Search for the cell housing the specified text and yield its (X, Y) center coordinate. 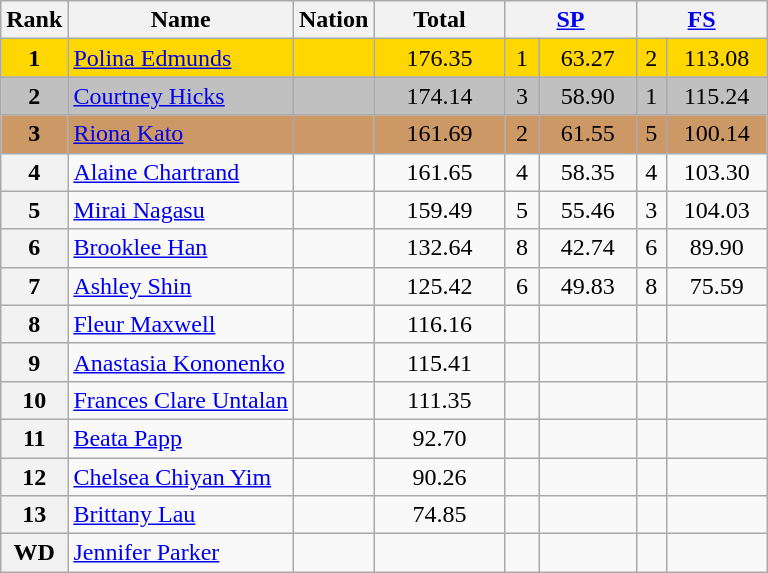
Rank (34, 20)
Brooklee Han (181, 248)
13 (34, 515)
113.08 (716, 58)
103.30 (716, 172)
75.59 (716, 286)
Brittany Lau (181, 515)
7 (34, 286)
161.69 (440, 134)
Polina Edmunds (181, 58)
116.16 (440, 324)
Fleur Maxwell (181, 324)
12 (34, 477)
WD (34, 553)
SP (570, 20)
9 (34, 362)
49.83 (588, 286)
Name (181, 20)
Nation (334, 20)
115.41 (440, 362)
115.24 (716, 96)
Anastasia Kononenko (181, 362)
159.49 (440, 210)
90.26 (440, 477)
42.74 (588, 248)
Riona Kato (181, 134)
Frances Clare Untalan (181, 400)
FS (702, 20)
111.35 (440, 400)
61.55 (588, 134)
10 (34, 400)
Jennifer Parker (181, 553)
174.14 (440, 96)
55.46 (588, 210)
Ashley Shin (181, 286)
176.35 (440, 58)
Total (440, 20)
Chelsea Chiyan Yim (181, 477)
104.03 (716, 210)
63.27 (588, 58)
100.14 (716, 134)
74.85 (440, 515)
Alaine Chartrand (181, 172)
58.35 (588, 172)
Courtney Hicks (181, 96)
Beata Papp (181, 438)
58.90 (588, 96)
Mirai Nagasu (181, 210)
89.90 (716, 248)
11 (34, 438)
161.65 (440, 172)
92.70 (440, 438)
132.64 (440, 248)
125.42 (440, 286)
